Scan for the cell matching the given text and deliver its [X, Y] coordinate at center. 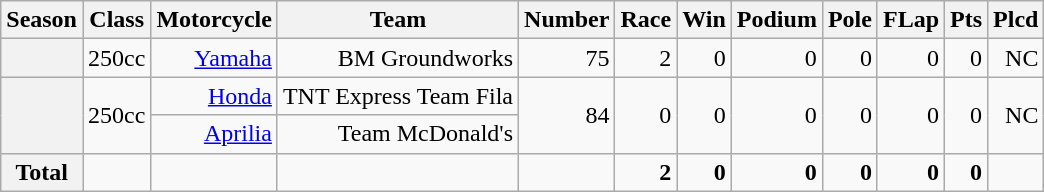
Win [704, 20]
Pole [850, 20]
Motorcycle [214, 20]
BM Groundworks [398, 58]
Podium [776, 20]
Season [42, 20]
Number [567, 20]
Aprilia [214, 134]
TNT Express Team Fila [398, 96]
84 [567, 115]
Team McDonald's [398, 134]
Plcd [1016, 20]
Race [646, 20]
Team [398, 20]
75 [567, 58]
Pts [966, 20]
Yamaha [214, 58]
Total [42, 172]
Honda [214, 96]
FLap [910, 20]
Class [116, 20]
